Find where the given text appears and provide that cell's center as [x, y] coordinate. 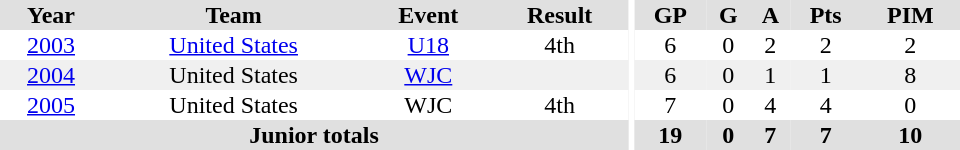
Junior totals [314, 135]
Year [51, 15]
GP [670, 15]
Team [234, 15]
Event [428, 15]
Result [560, 15]
G [728, 15]
8 [910, 75]
10 [910, 135]
Pts [826, 15]
U18 [428, 45]
2004 [51, 75]
PIM [910, 15]
2005 [51, 105]
2003 [51, 45]
19 [670, 135]
A [770, 15]
